Detect which cell encompasses the target text, then output its (x, y) center coordinate. 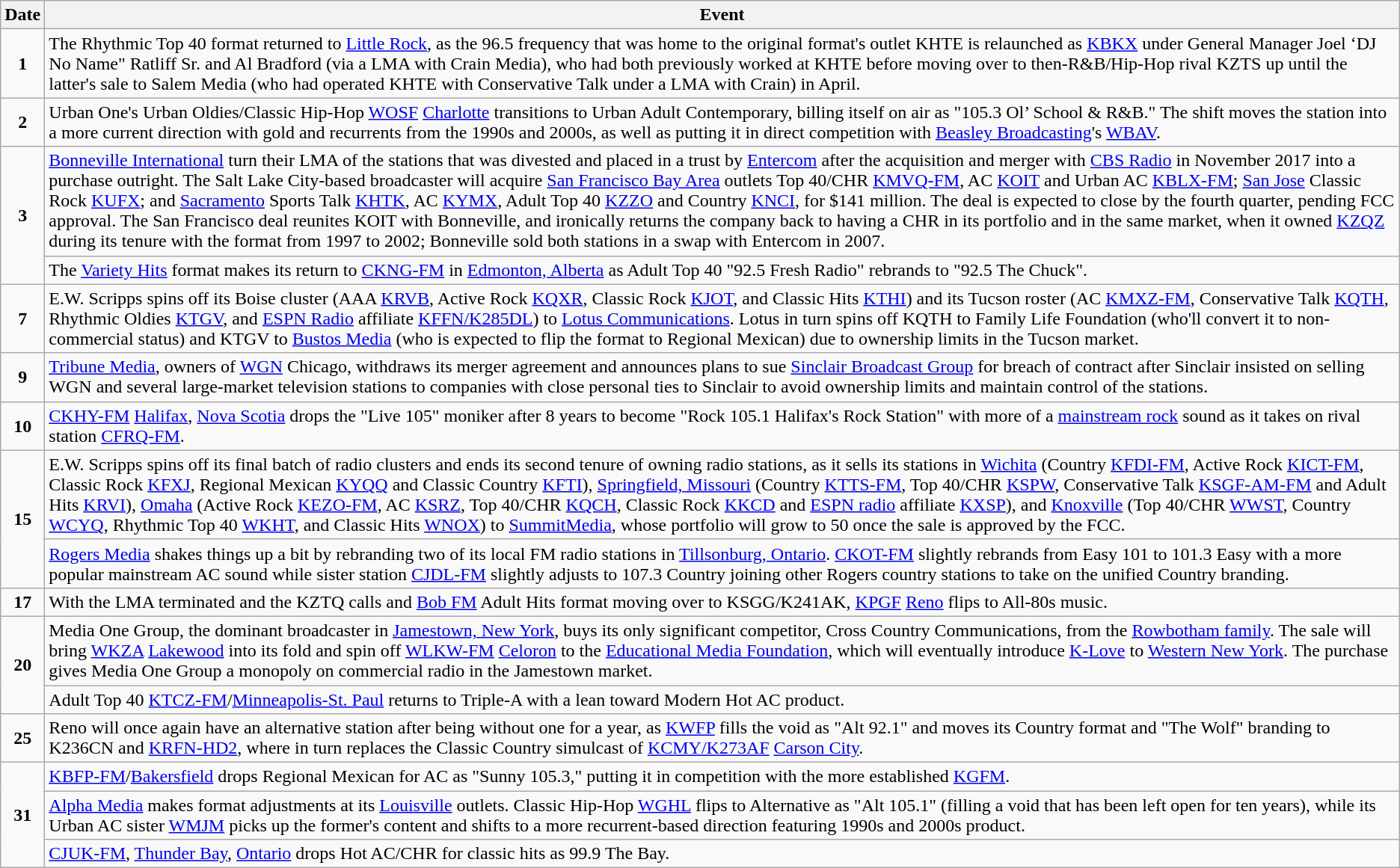
31 (22, 815)
7 (22, 318)
Date (22, 15)
The Variety Hits format makes its return to CKNG-FM in Edmonton, Alberta as Adult Top 40 "92.5 Fresh Radio" rebrands to "92.5 The Chuck". (722, 270)
1 (22, 64)
KBFP-FM/Bakersfield drops Regional Mexican for AC as "Sunny 105.3," putting it in competition with the more established KGFM. (722, 777)
3 (22, 215)
Adult Top 40 KTCZ-FM/Minneapolis-St. Paul returns to Triple-A with a lean toward Modern Hot AC product. (722, 699)
17 (22, 602)
2 (22, 123)
25 (22, 739)
9 (22, 377)
CJUK-FM, Thunder Bay, Ontario drops Hot AC/CHR for classic hits as 99.9 The Bay. (722, 854)
15 (22, 519)
With the LMA terminated and the KZTQ calls and Bob FM Adult Hits format moving over to KSGG/K241AK, KPGF Reno flips to All-80s music. (722, 602)
Event (722, 15)
20 (22, 665)
10 (22, 426)
